Extract the [X, Y] coordinate from the center of the cell holding the provided text.  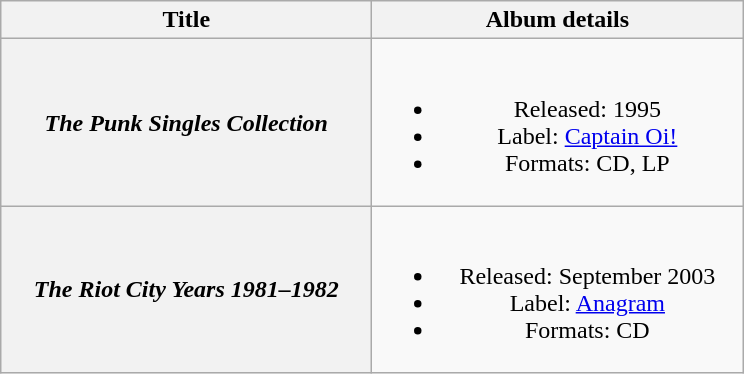
The Riot City Years 1981–1982 [186, 290]
Title [186, 20]
Released: 1995Label: Captain Oi!Formats: CD, LP [558, 122]
Released: September 2003Label: AnagramFormats: CD [558, 290]
Album details [558, 20]
The Punk Singles Collection [186, 122]
